Return [X, Y] of the center of cell containing provided text 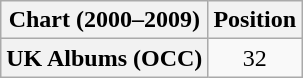
Chart (2000–2009) [104, 20]
UK Albums (OCC) [104, 58]
Position [255, 20]
32 [255, 58]
